Identify which cell holds the provided text, then report its [X, Y] central coordinate. 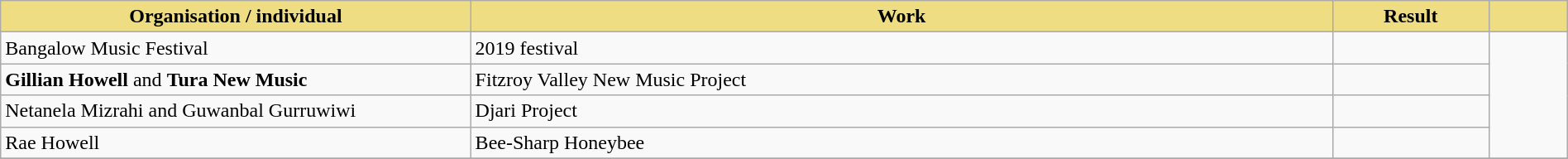
Organisation / individual [236, 17]
Bangalow Music Festival [236, 48]
Djari Project [901, 111]
Work [901, 17]
Result [1411, 17]
Rae Howell [236, 142]
Gillian Howell and Tura New Music [236, 79]
Fitzroy Valley New Music Project [901, 79]
Netanela Mizrahi and Guwanbal Gurruwiwi [236, 111]
2019 festival [901, 48]
Bee-Sharp Honeybee [901, 142]
